Return the [X, Y] coordinate for the center point of the cell that contains the specified text.  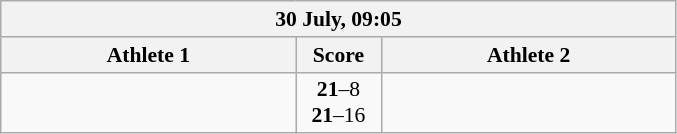
Athlete 2 [528, 55]
30 July, 09:05 [338, 19]
21–821–16 [338, 102]
Score [338, 55]
Athlete 1 [148, 55]
